Scan for the cell matching the given text and deliver its (x, y) coordinate at center. 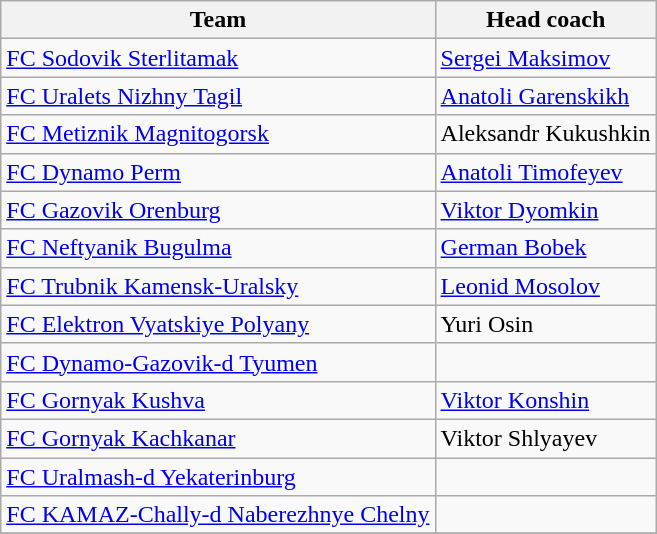
FC Trubnik Kamensk-Uralsky (218, 286)
Viktor Konshin (546, 400)
Yuri Osin (546, 324)
Viktor Dyomkin (546, 210)
FC Uralmash-d Yekaterinburg (218, 477)
FC Neftyanik Bugulma (218, 248)
Anatoli Timofeyev (546, 172)
FC Uralets Nizhny Tagil (218, 96)
FC Dynamo Perm (218, 172)
FC Metiznik Magnitogorsk (218, 134)
Anatoli Garenskikh (546, 96)
FC Dynamo-Gazovik-d Tyumen (218, 362)
FC Gazovik Orenburg (218, 210)
Leonid Mosolov (546, 286)
Aleksandr Kukushkin (546, 134)
FC Gornyak Kachkanar (218, 438)
FC KAMAZ-Chally-d Naberezhnye Chelny (218, 515)
Head coach (546, 20)
FC Elektron Vyatskiye Polyany (218, 324)
Sergei Maksimov (546, 58)
Team (218, 20)
Viktor Shlyayev (546, 438)
FC Gornyak Kushva (218, 400)
FC Sodovik Sterlitamak (218, 58)
German Bobek (546, 248)
